Provide the (x, y) coordinate of the cell's center where the given text is located.  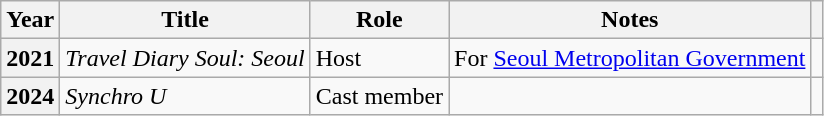
2024 (30, 96)
Travel Diary Soul: Seoul (185, 58)
2021 (30, 58)
For Seoul Metropolitan Government (630, 58)
Role (379, 20)
Synchro U (185, 96)
Notes (630, 20)
Year (30, 20)
Host (379, 58)
Title (185, 20)
Cast member (379, 96)
